Find where the given text appears and provide that cell's center as [X, Y] coordinate. 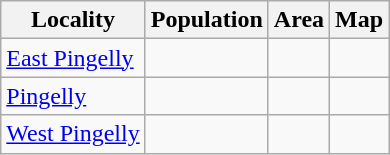
Pingelly [73, 96]
Locality [73, 20]
East Pingelly [73, 58]
Map [360, 20]
Area [298, 20]
Population [206, 20]
West Pingelly [73, 134]
